For the text-containing cell, return its midpoint in (x, y) coordinate format. 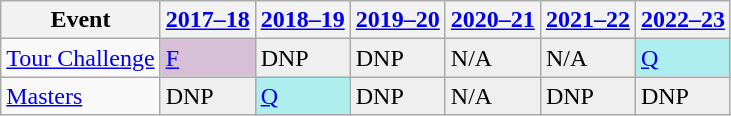
2018–19 (302, 20)
2019–20 (398, 20)
Event (80, 20)
F (208, 58)
2021–22 (588, 20)
2020–21 (492, 20)
Masters (80, 96)
2017–18 (208, 20)
Tour Challenge (80, 58)
2022–23 (682, 20)
